Pinpoint the cell where the given text exists, returning its [X, Y] midpoint coordinate. 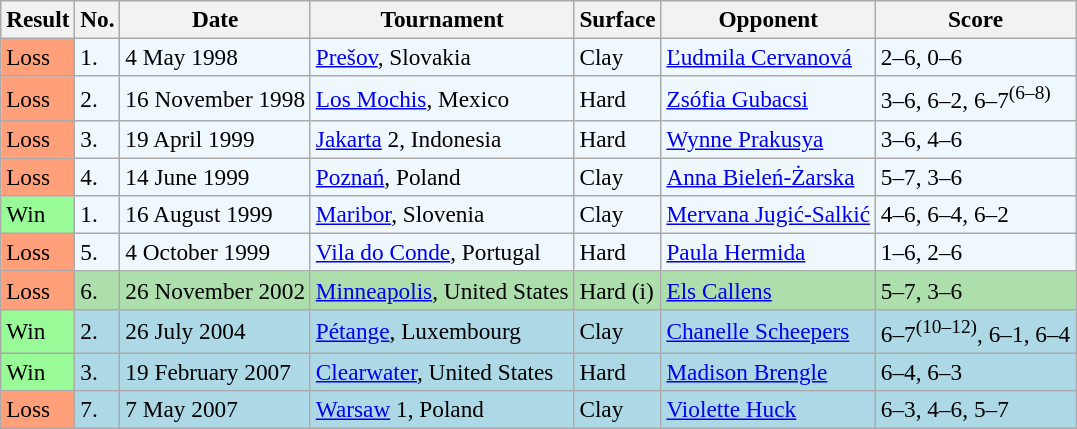
Hard (i) [618, 290]
Paula Hermida [768, 252]
Els Callens [768, 290]
16 August 1999 [215, 214]
Warsaw 1, Poland [442, 410]
1–6, 2–6 [975, 252]
3–6, 4–6 [975, 139]
No. [98, 19]
Score [975, 19]
Wynne Prakusya [768, 139]
Mervana Jugić-Salkić [768, 214]
Minneapolis, United States [442, 290]
6–3, 4–6, 5–7 [975, 410]
Chanelle Scheepers [768, 331]
Opponent [768, 19]
7. [98, 410]
Date [215, 19]
Poznań, Poland [442, 177]
Jakarta 2, Indonesia [442, 139]
Maribor, Slovenia [442, 214]
4 May 1998 [215, 57]
Surface [618, 19]
Prešov, Slovakia [442, 57]
6. [98, 290]
7 May 2007 [215, 410]
26 July 2004 [215, 331]
6–7(10–12), 6–1, 6–4 [975, 331]
19 February 2007 [215, 372]
4–6, 6–4, 6–2 [975, 214]
5. [98, 252]
Los Mochis, Mexico [442, 98]
Zsófia Gubacsi [768, 98]
14 June 1999 [215, 177]
Pétange, Luxembourg [442, 331]
3–6, 6–2, 6–7(6–8) [975, 98]
26 November 2002 [215, 290]
Madison Brengle [768, 372]
2–6, 0–6 [975, 57]
16 November 1998 [215, 98]
4 October 1999 [215, 252]
Vila do Conde, Portugal [442, 252]
4. [98, 177]
Clearwater, United States [442, 372]
6–4, 6–3 [975, 372]
Ľudmila Cervanová [768, 57]
Anna Bieleń-Żarska [768, 177]
Result [38, 19]
19 April 1999 [215, 139]
Violette Huck [768, 410]
Tournament [442, 19]
